Scan for the cell matching the given text and deliver its [X, Y] coordinate at center. 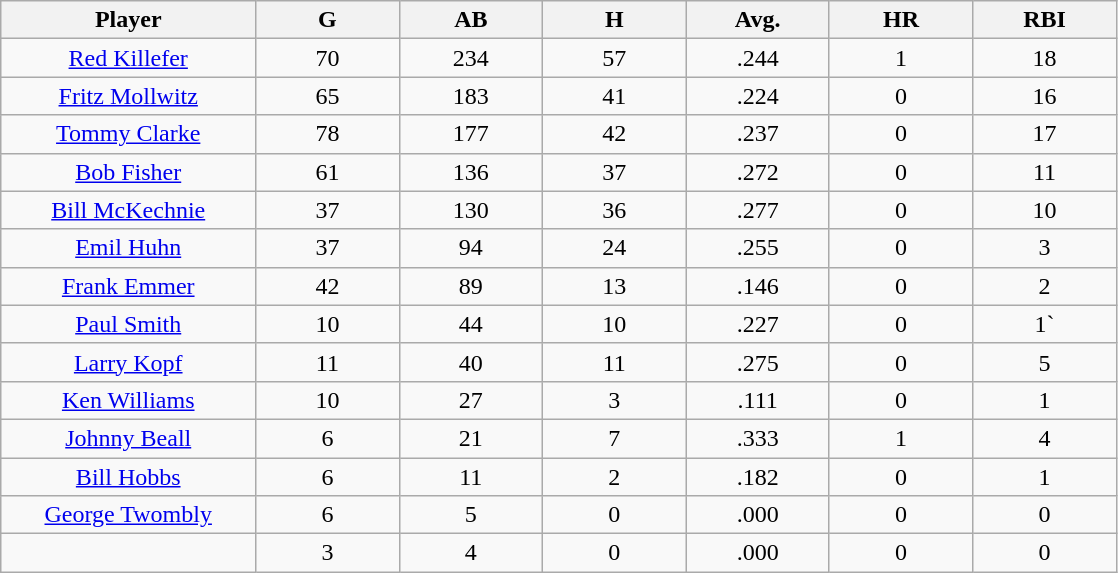
HR [900, 20]
Bill McKechnie [128, 210]
17 [1044, 134]
Tommy Clarke [128, 134]
Fritz Mollwitz [128, 96]
41 [614, 96]
7 [614, 438]
.255 [758, 248]
1` [1044, 324]
Ken Williams [128, 400]
.244 [758, 58]
13 [614, 286]
183 [470, 96]
.333 [758, 438]
.237 [758, 134]
70 [328, 58]
65 [328, 96]
18 [1044, 58]
27 [470, 400]
George Twombly [128, 515]
89 [470, 286]
16 [1044, 96]
.227 [758, 324]
Bob Fisher [128, 172]
36 [614, 210]
G [328, 20]
136 [470, 172]
.224 [758, 96]
234 [470, 58]
130 [470, 210]
.182 [758, 477]
40 [470, 362]
Johnny Beall [128, 438]
AB [470, 20]
.277 [758, 210]
78 [328, 134]
61 [328, 172]
177 [470, 134]
RBI [1044, 20]
Larry Kopf [128, 362]
Paul Smith [128, 324]
44 [470, 324]
94 [470, 248]
24 [614, 248]
H [614, 20]
Avg. [758, 20]
.146 [758, 286]
Red Killefer [128, 58]
Frank Emmer [128, 286]
.272 [758, 172]
.275 [758, 362]
21 [470, 438]
Emil Huhn [128, 248]
57 [614, 58]
.111 [758, 400]
Player [128, 20]
Bill Hobbs [128, 477]
